Output the [x, y] coordinate of the center of the cell containing the given text.  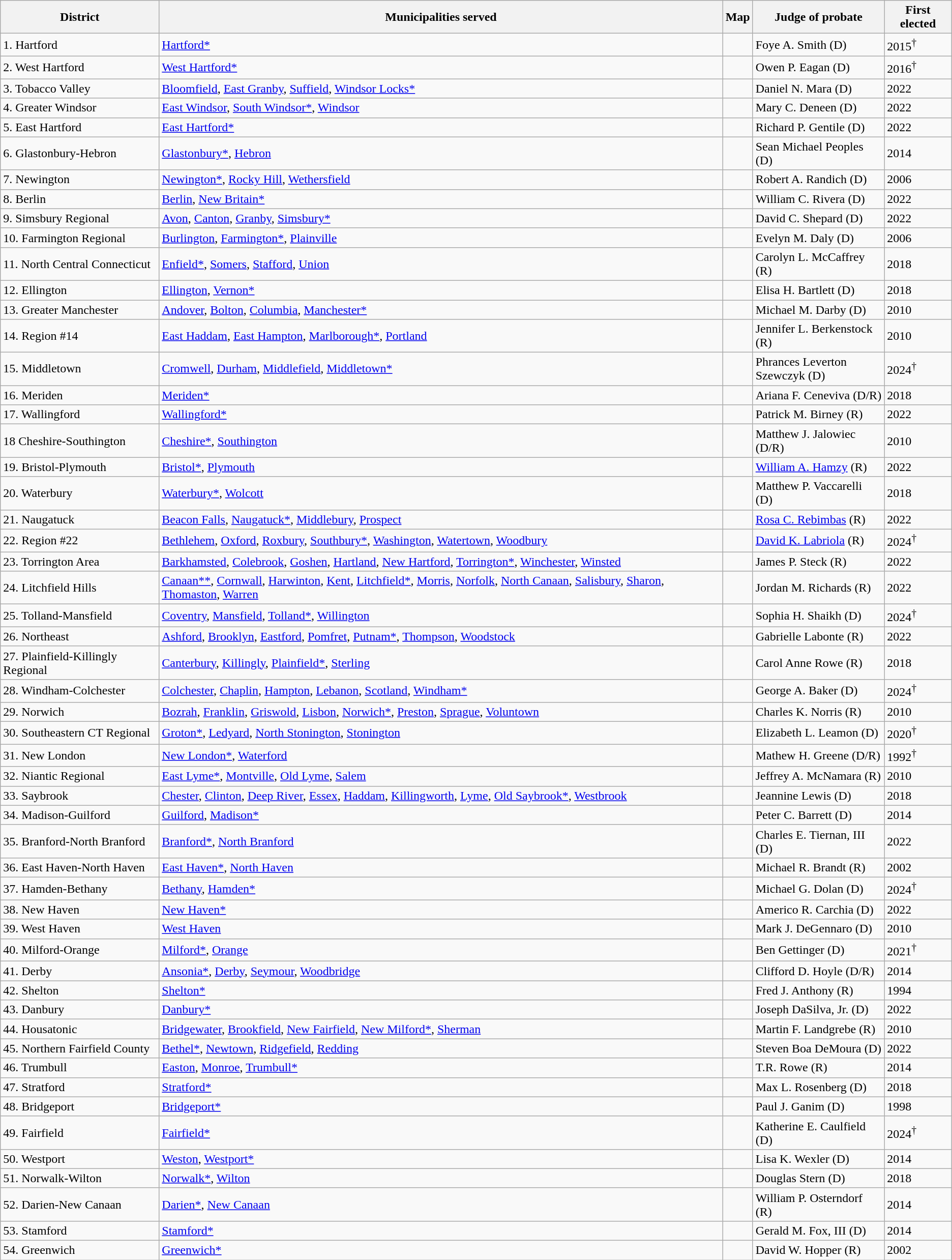
West Haven [441, 929]
Bridgeport* [441, 1106]
18 Cheshire-Southington [80, 441]
Norwalk*, Wilton [441, 1178]
47. Stratford [80, 1087]
Stratford* [441, 1087]
4. Greater Windsor [80, 108]
37. Hamden-Bethany [80, 889]
52. Darien-New Canaan [80, 1205]
30. Southeastern CT Regional [80, 732]
54. Greenwich [80, 1250]
Charles E. Tiernan, III (D) [819, 841]
Foye A. Smith (D) [819, 45]
Andover, Bolton, Columbia, Manchester* [441, 310]
Michael M. Darby (D) [819, 310]
51. Norwalk-Wilton [80, 1178]
41. Derby [80, 971]
Daniel N. Mara (D) [819, 89]
David K. Labriola (R) [819, 540]
Ben Gettinger (D) [819, 950]
Coventry, Mansfield, Tolland*, Willington [441, 616]
Evelyn M. Daly (D) [819, 238]
William A. Hamzy (R) [819, 467]
East Windsor, South Windsor*, Windsor [441, 108]
50. Westport [80, 1159]
Paul J. Ganim (D) [819, 1106]
1998 [918, 1106]
Carol Anne Rowe (R) [819, 662]
Mathew H. Greene (D/R) [819, 756]
38. New Haven [80, 910]
33. Saybrook [80, 796]
Wallingford* [441, 415]
District [80, 17]
T.R. Rowe (R) [819, 1068]
Newington*, Rocky Hill, Wethersfield [441, 180]
36. East Haven-North Haven [80, 867]
19. Bristol-Plymouth [80, 467]
Fairfield* [441, 1132]
15. Middletown [80, 369]
New London*, Waterford [441, 756]
1992† [918, 756]
Mary C. Deneen (D) [819, 108]
Lisa K. Wexler (D) [819, 1159]
29. Norwich [80, 712]
12. Ellington [80, 290]
Guilford, Madison* [441, 815]
2020† [918, 732]
43. Danbury [80, 1010]
Greenwich* [441, 1250]
Milford*, Orange [441, 950]
Glastonbury*, Hebron [441, 154]
Bloomfield, East Granby, Suffield, Windsor Locks* [441, 89]
48. Bridgeport [80, 1106]
17. Wallingford [80, 415]
First elected [918, 17]
East Haddam, East Hampton, Marlborough*, Portland [441, 336]
35. Branford-North Branford [80, 841]
Judge of probate [819, 17]
10. Farmington Regional [80, 238]
Colchester, Chaplin, Hampton, Lebanon, Scotland, Windham* [441, 691]
Patrick M. Birney (R) [819, 415]
2. West Hartford [80, 67]
39. West Haven [80, 929]
Groton*, Ledyard, North Stonington, Stonington [441, 732]
East Lyme*, Montville, Old Lyme, Salem [441, 776]
Burlington, Farmington*, Plainville [441, 238]
Peter C. Barrett (D) [819, 815]
George A. Baker (D) [819, 691]
Bethel*, Newtown, Ridgefield, Redding [441, 1048]
Ariana F. Ceneviva (D/R) [819, 395]
Charles K. Norris (R) [819, 712]
Municipalities served [441, 17]
28. Windham-Colchester [80, 691]
Ellington, Vernon* [441, 290]
23. Torrington Area [80, 562]
Clifford D. Hoyle (D/R) [819, 971]
27. Plainfield-Killingly Regional [80, 662]
3. Tobacco Valley [80, 89]
Sean Michael Peoples (D) [819, 154]
Hartford* [441, 45]
32. Niantic Regional [80, 776]
Jennifer L. Berkenstock (R) [819, 336]
Matthew P. Vaccarelli (D) [819, 493]
Katherine E. Caulfield (D) [819, 1132]
Shelton* [441, 990]
Enfield*, Somers, Stafford, Union [441, 263]
16. Meriden [80, 395]
East Haven*, North Haven [441, 867]
Easton, Monroe, Trumbull* [441, 1068]
Bristol*, Plymouth [441, 467]
Bozrah, Franklin, Griswold, Lisbon, Norwich*, Preston, Sprague, Voluntown [441, 712]
Danbury* [441, 1010]
Canaan**, Cornwall, Harwinton, Kent, Litchfield*, Morris, Norfolk, North Canaan, Salisbury, Sharon, Thomaston, Warren [441, 588]
Rosa C. Rebimbas (R) [819, 519]
Americo R. Carchia (D) [819, 910]
Owen P. Eagan (D) [819, 67]
Canterbury, Killingly, Plainfield*, Sterling [441, 662]
9. Simsbury Regional [80, 218]
William C. Rivera (D) [819, 199]
Chester, Clinton, Deep River, Essex, Haddam, Killingworth, Lyme, Old Saybrook*, Westbrook [441, 796]
2015† [918, 45]
42. Shelton [80, 990]
Ashford, Brooklyn, Eastford, Pomfret, Putnam*, Thompson, Woodstock [441, 636]
8. Berlin [80, 199]
Richard P. Gentile (D) [819, 127]
26. Northeast [80, 636]
Fred J. Anthony (R) [819, 990]
Stamford* [441, 1230]
Jeffrey A. McNamara (R) [819, 776]
David C. Shepard (D) [819, 218]
Michael R. Brandt (R) [819, 867]
5. East Hartford [80, 127]
Douglas Stern (D) [819, 1178]
Cheshire*, Southington [441, 441]
Waterbury*, Wolcott [441, 493]
East Hartford* [441, 127]
20. Waterbury [80, 493]
31. New London [80, 756]
Meriden* [441, 395]
1. Hartford [80, 45]
7. Newington [80, 180]
2021† [918, 950]
24. Litchfield Hills [80, 588]
Phrances Leverton Szewczyk (D) [819, 369]
11. North Central Connecticut [80, 263]
13. Greater Manchester [80, 310]
46. Trumbull [80, 1068]
Mark J. DeGennaro (D) [819, 929]
Steven Boa DeMoura (D) [819, 1048]
Berlin, New Britain* [441, 199]
Bethlehem, Oxford, Roxbury, Southbury*, Washington, Watertown, Woodbury [441, 540]
Avon, Canton, Granby, Simsbury* [441, 218]
Weston, Westport* [441, 1159]
West Hartford* [441, 67]
Joseph DaSilva, Jr. (D) [819, 1010]
Carolyn L. McCaffrey (R) [819, 263]
Jordan M. Richards (R) [819, 588]
Sophia H. Shaikh (D) [819, 616]
25. Tolland-Mansfield [80, 616]
40. Milford-Orange [80, 950]
David W. Hopper (R) [819, 1250]
44. Housatonic [80, 1029]
Barkhamsted, Colebrook, Goshen, Hartland, New Hartford, Torrington*, Winchester, Winsted [441, 562]
34. Madison-Guilford [80, 815]
22. Region #22 [80, 540]
1994 [918, 990]
Ansonia*, Derby, Seymour, Woodbridge [441, 971]
Max L. Rosenberg (D) [819, 1087]
2016† [918, 67]
Branford*, North Branford [441, 841]
James P. Steck (R) [819, 562]
Beacon Falls, Naugatuck*, Middlebury, Prospect [441, 519]
Cromwell, Durham, Middlefield, Middletown* [441, 369]
49. Fairfield [80, 1132]
New Haven* [441, 910]
53. Stamford [80, 1230]
Map [737, 17]
45. Northern Fairfield County [80, 1048]
Michael G. Dolan (D) [819, 889]
Robert A. Randich (D) [819, 180]
William P. Osterndorf (R) [819, 1205]
14. Region #14 [80, 336]
Martin F. Landgrebe (R) [819, 1029]
Elizabeth L. Leamon (D) [819, 732]
21. Naugatuck [80, 519]
Bridgewater, Brookfield, New Fairfield, New Milford*, Sherman [441, 1029]
Elisa H. Bartlett (D) [819, 290]
Jeannine Lewis (D) [819, 796]
Darien*, New Canaan [441, 1205]
Bethany, Hamden* [441, 889]
Matthew J. Jalowiec (D/R) [819, 441]
Gerald M. Fox, III (D) [819, 1230]
Gabrielle Labonte (R) [819, 636]
6. Glastonbury-Hebron [80, 154]
